Locate the cell with the specified text and output its [x, y] center coordinate. 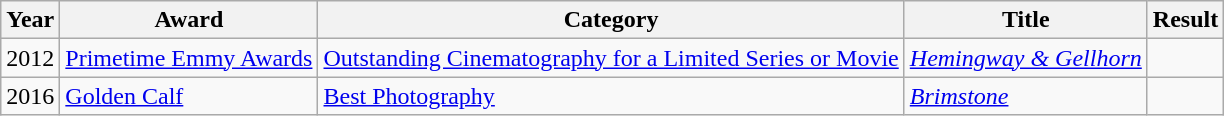
Hemingway & Gellhorn [1026, 58]
Brimstone [1026, 96]
Outstanding Cinematography for a Limited Series or Movie [611, 58]
2016 [30, 96]
Title [1026, 20]
Golden Calf [189, 96]
Best Photography [611, 96]
Primetime Emmy Awards [189, 58]
Category [611, 20]
Award [189, 20]
Year [30, 20]
Result [1185, 20]
2012 [30, 58]
